Provide the (X, Y) coordinate of the cell's center where the given text is located.  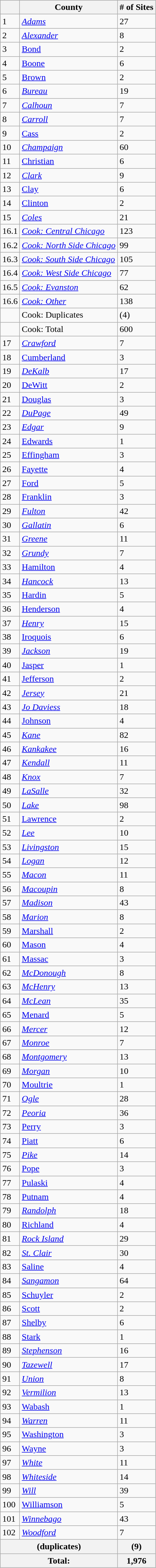
Putnam (69, 1197)
66 (10, 1029)
16.2 (10, 245)
90 (10, 1365)
86 (10, 1309)
Brown (69, 77)
Edgar (69, 427)
24 (10, 441)
Logan (69, 861)
22 (10, 413)
Jackson (69, 651)
25 (10, 455)
McLean (69, 1001)
16.5 (10, 287)
McDonough (69, 973)
92 (10, 1393)
DeWitt (69, 385)
Marion (69, 917)
101 (10, 1519)
123 (137, 231)
74 (10, 1141)
23 (10, 427)
(duplicates) (59, 1547)
79 (10, 1211)
Cook: Central Chicago (69, 231)
Washington (69, 1435)
87 (10, 1323)
Adams (69, 21)
Piatt (69, 1141)
76 (10, 1169)
83 (10, 1267)
Madison (69, 903)
Williamson (69, 1504)
Iroquois (69, 637)
16.3 (10, 259)
34 (10, 581)
Crawford (69, 343)
84 (10, 1281)
Stark (69, 1337)
Cumberland (69, 357)
65 (10, 1015)
Lake (69, 805)
Tazewell (69, 1365)
57 (10, 903)
(4) (137, 315)
Coles (69, 217)
Cook: West Side Chicago (69, 273)
Stephenson (69, 1351)
Wayne (69, 1449)
Pulaski (69, 1183)
63 (10, 987)
56 (10, 889)
Schuyler (69, 1294)
71 (10, 1099)
89 (10, 1351)
Pope (69, 1169)
Saline (69, 1267)
Jasper (69, 665)
Clay (69, 189)
46 (10, 749)
73 (10, 1127)
97 (10, 1462)
Rock Island (69, 1239)
DeKalb (69, 371)
Boone (69, 63)
Peoria (69, 1113)
Richland (69, 1225)
Douglas (69, 399)
Union (69, 1379)
38 (10, 637)
58 (10, 917)
Cook: North Side Chicago (69, 245)
Gallatin (69, 525)
105 (137, 259)
Henry (69, 623)
75 (10, 1155)
Mason (69, 945)
Ford (69, 483)
Woodford (69, 1533)
102 (10, 1533)
Edwards (69, 441)
Morgan (69, 1071)
54 (10, 861)
Lawrence (69, 819)
Macon (69, 875)
Franklin (69, 497)
Kankakee (69, 749)
Ogle (69, 1099)
95 (10, 1435)
Jersey (69, 693)
Fulton (69, 511)
Jo Daviess (69, 707)
80 (10, 1225)
Montgomery (69, 1057)
16.4 (10, 273)
Cook: Duplicates (69, 315)
DuPage (69, 413)
Total: (59, 1561)
67 (10, 1043)
LaSalle (69, 791)
93 (10, 1407)
Cass (69, 133)
53 (10, 847)
Grundy (69, 553)
Carroll (69, 119)
Kane (69, 735)
50 (10, 805)
(9) (137, 1547)
Champaign (69, 147)
Cook: Other (69, 301)
Effingham (69, 455)
Massac (69, 959)
Christian (69, 161)
96 (10, 1449)
600 (137, 329)
Livingston (69, 847)
40 (10, 665)
Calhoun (69, 105)
Lee (69, 833)
55 (10, 875)
Clark (69, 175)
Kendall (69, 763)
51 (10, 819)
26 (10, 469)
Perry (69, 1127)
37 (10, 623)
Vermilion (69, 1393)
1,976 (137, 1561)
45 (10, 735)
Pike (69, 1155)
138 (137, 301)
Clinton (69, 203)
Hardin (69, 595)
Bureau (69, 91)
44 (10, 721)
Cook: Total (69, 329)
St. Clair (69, 1253)
Cook: Evanston (69, 287)
Menard (69, 1015)
33 (10, 567)
52 (10, 833)
16.1 (10, 231)
Winnebago (69, 1519)
41 (10, 679)
48 (10, 777)
69 (10, 1071)
Henderson (69, 609)
Jefferson (69, 679)
Greene (69, 539)
59 (10, 931)
County (69, 7)
20 (10, 385)
81 (10, 1239)
McHenry (69, 987)
Whiteside (69, 1476)
# of Sites (137, 7)
Will (69, 1490)
Bond (69, 49)
91 (10, 1379)
Hancock (69, 581)
Cook: South Side Chicago (69, 259)
Sangamon (69, 1281)
Scott (69, 1309)
72 (10, 1113)
Macoupin (69, 889)
47 (10, 763)
Wabash (69, 1407)
94 (10, 1421)
100 (10, 1504)
Johnson (69, 721)
88 (10, 1337)
Mercer (69, 1029)
Monroe (69, 1043)
Shelby (69, 1323)
78 (10, 1197)
White (69, 1462)
Moultrie (69, 1085)
Knox (69, 777)
Alexander (69, 35)
Warren (69, 1421)
16.6 (10, 301)
31 (10, 539)
Hamilton (69, 567)
85 (10, 1294)
Marshall (69, 931)
70 (10, 1085)
Randolph (69, 1211)
61 (10, 959)
Fayette (69, 469)
68 (10, 1057)
